For the text-containing cell, return its midpoint in (X, Y) coordinate format. 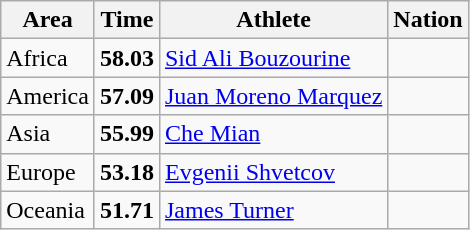
Asia (48, 134)
James Turner (273, 210)
Africa (48, 58)
Evgenii Shvetcov (273, 172)
55.99 (126, 134)
Juan Moreno Marquez (273, 96)
Europe (48, 172)
America (48, 96)
57.09 (126, 96)
Athlete (273, 20)
Time (126, 20)
Sid Ali Bouzourine (273, 58)
58.03 (126, 58)
Che Mian (273, 134)
51.71 (126, 210)
53.18 (126, 172)
Oceania (48, 210)
Area (48, 20)
Nation (428, 20)
